Pinpoint the cell where the given text exists, returning its (X, Y) midpoint coordinate. 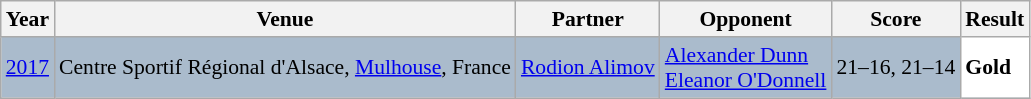
Result (994, 19)
Partner (588, 19)
Score (896, 19)
Year (28, 19)
Gold (994, 68)
Opponent (746, 19)
Centre Sportif Régional d'Alsace, Mulhouse, France (285, 68)
21–16, 21–14 (896, 68)
Alexander Dunn Eleanor O'Donnell (746, 68)
Rodion Alimov (588, 68)
2017 (28, 68)
Venue (285, 19)
